Capture the cell that displays the provided text and extract its [x, y] central coordinate. 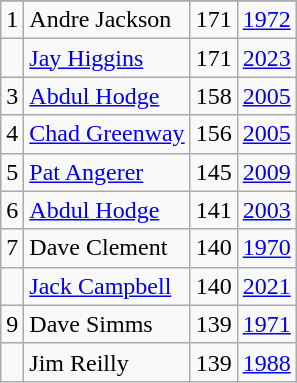
2023 [266, 58]
Dave Clement [107, 248]
141 [214, 210]
5 [12, 172]
Jay Higgins [107, 58]
Dave Simms [107, 324]
1 [12, 20]
Jack Campbell [107, 286]
6 [12, 210]
2021 [266, 286]
145 [214, 172]
1971 [266, 324]
2003 [266, 210]
Chad Greenway [107, 134]
1988 [266, 362]
4 [12, 134]
2009 [266, 172]
9 [12, 324]
156 [214, 134]
Pat Angerer [107, 172]
1970 [266, 248]
7 [12, 248]
Andre Jackson [107, 20]
Jim Reilly [107, 362]
3 [12, 96]
1972 [266, 20]
158 [214, 96]
